Locate the cell with the specified text and output its (x, y) center coordinate. 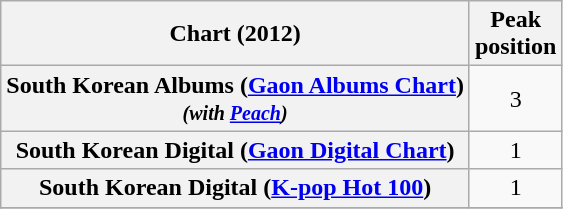
Peakposition (515, 34)
South Korean Digital (K-pop Hot 100) (236, 188)
South Korean Digital (Gaon Digital Chart) (236, 150)
Chart (2012) (236, 34)
3 (515, 98)
South Korean Albums (Gaon Albums Chart)(with Peach) (236, 98)
